Locate the cell with the specified text and output its [X, Y] center coordinate. 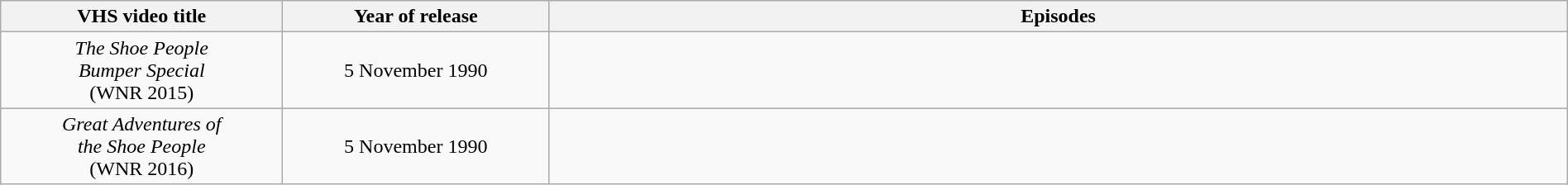
Year of release [416, 17]
Episodes [1059, 17]
The Shoe PeopleBumper Special(WNR 2015) [142, 70]
VHS video title [142, 17]
Great Adventures ofthe Shoe People(WNR 2016) [142, 146]
